Detect which cell encompasses the target text, then output its (x, y) center coordinate. 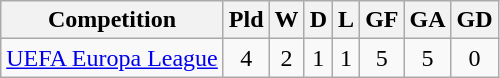
GA (428, 20)
2 (286, 58)
UEFA Europa League (112, 58)
4 (246, 58)
GD (474, 20)
Competition (112, 20)
L (346, 20)
0 (474, 58)
GF (382, 20)
W (286, 20)
D (318, 20)
Pld (246, 20)
